Find where the given text appears and provide that cell's center as [X, Y] coordinate. 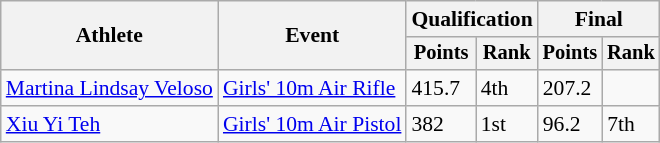
Qualification [472, 19]
Girls' 10m Air Rifle [312, 88]
Final [599, 19]
7th [631, 124]
Event [312, 36]
96.2 [570, 124]
Xiu Yi Teh [110, 124]
1st [507, 124]
415.7 [440, 88]
Martina Lindsay Veloso [110, 88]
Athlete [110, 36]
Girls' 10m Air Pistol [312, 124]
207.2 [570, 88]
382 [440, 124]
4th [507, 88]
